Capture the cell that displays the provided text and extract its [X, Y] central coordinate. 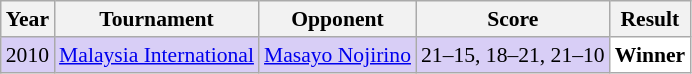
Year [28, 19]
21–15, 18–21, 21–10 [513, 55]
Masayo Nojirino [338, 55]
Opponent [338, 19]
Winner [650, 55]
2010 [28, 55]
Tournament [156, 19]
Result [650, 19]
Score [513, 19]
Malaysia International [156, 55]
